Scan for the cell matching the given text and deliver its (x, y) coordinate at center. 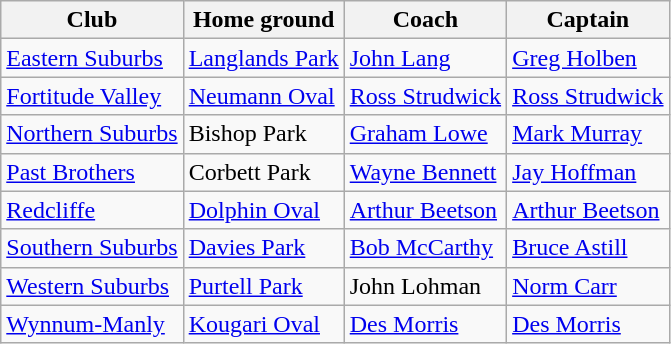
Neumann Oval (264, 96)
Jay Hoffman (588, 172)
John Lohman (425, 286)
Norm Carr (588, 286)
Club (92, 20)
Kougari Oval (264, 324)
Purtell Park (264, 286)
Eastern Suburbs (92, 58)
Wynnum-Manly (92, 324)
Davies Park (264, 248)
Fortitude Valley (92, 96)
Mark Murray (588, 134)
Captain (588, 20)
Bruce Astill (588, 248)
Coach (425, 20)
Southern Suburbs (92, 248)
Graham Lowe (425, 134)
Corbett Park (264, 172)
Western Suburbs (92, 286)
Dolphin Oval (264, 210)
John Lang (425, 58)
Redcliffe (92, 210)
Bob McCarthy (425, 248)
Wayne Bennett (425, 172)
Greg Holben (588, 58)
Bishop Park (264, 134)
Northern Suburbs (92, 134)
Past Brothers (92, 172)
Langlands Park (264, 58)
Home ground (264, 20)
